Provide the (X, Y) coordinate of the cell's center where the given text is located.  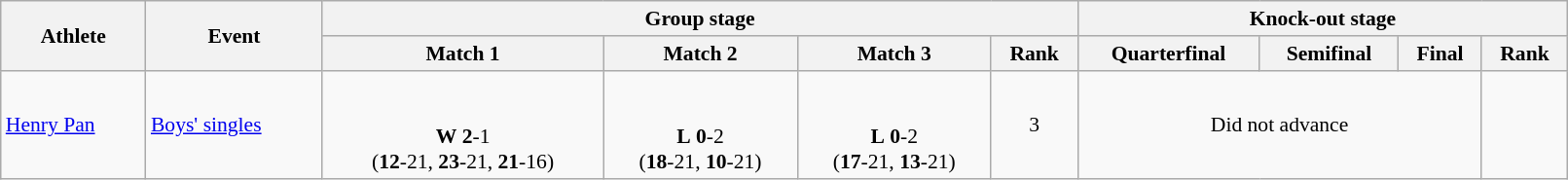
Athlete (74, 35)
Match 3 (893, 54)
Match 2 (701, 54)
W 2-1 (12-21, 23-21, 21-16) (463, 125)
Boys' singles (234, 125)
Knock-out stage (1323, 18)
Final (1440, 54)
3 (1034, 125)
Quarterfinal (1168, 54)
Group stage (700, 18)
Event (234, 35)
Did not advance (1279, 125)
Semifinal (1330, 54)
Henry Pan (74, 125)
L 0-2 (18-21, 10-21) (701, 125)
L 0-2 (17-21, 13-21) (893, 125)
Match 1 (463, 54)
